Output the [x, y] coordinate of the center of the cell containing the given text.  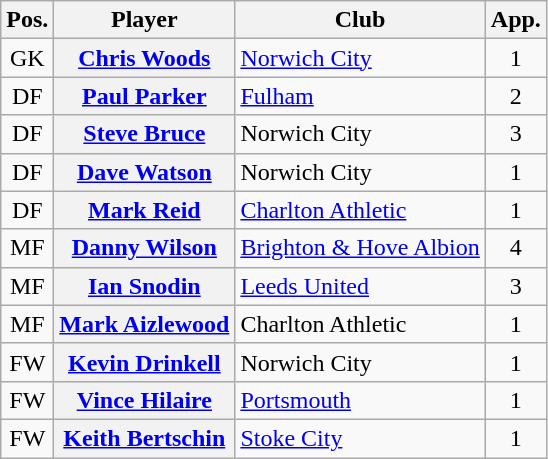
Kevin Drinkell [144, 362]
Mark Reid [144, 210]
Fulham [360, 96]
4 [516, 248]
App. [516, 20]
Chris Woods [144, 58]
Stoke City [360, 438]
Danny Wilson [144, 248]
Leeds United [360, 286]
Ian Snodin [144, 286]
2 [516, 96]
Pos. [28, 20]
Paul Parker [144, 96]
GK [28, 58]
Keith Bertschin [144, 438]
Mark Aizlewood [144, 324]
Steve Bruce [144, 134]
Vince Hilaire [144, 400]
Brighton & Hove Albion [360, 248]
Player [144, 20]
Portsmouth [360, 400]
Club [360, 20]
Dave Watson [144, 172]
